Search for the cell housing the specified text and yield its (X, Y) center coordinate. 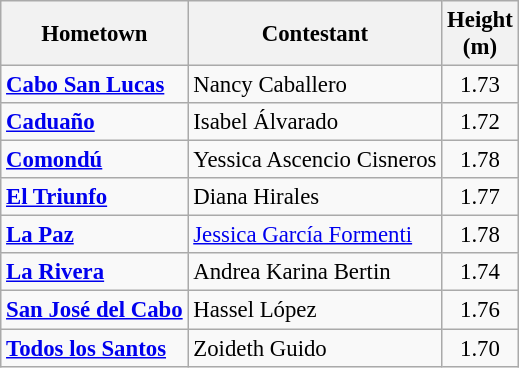
El Triunfo (94, 197)
Zoideth Guido (315, 348)
Cabo San Lucas (94, 85)
Hassel López (315, 310)
Isabel Álvarado (315, 122)
1.76 (480, 310)
Comondú (94, 160)
Contestant (315, 34)
Nancy Caballero (315, 85)
Todos los Santos (94, 348)
1.73 (480, 85)
1.74 (480, 273)
1.70 (480, 348)
Yessica Ascencio Cisneros (315, 160)
Hometown (94, 34)
Height (m) (480, 34)
Jessica García Formenti (315, 235)
1.77 (480, 197)
Andrea Karina Bertin (315, 273)
Caduaño (94, 122)
La Rivera (94, 273)
San José del Cabo (94, 310)
La Paz (94, 235)
1.72 (480, 122)
Diana Hirales (315, 197)
